Find where the given text appears and provide that cell's center as (X, Y) coordinate. 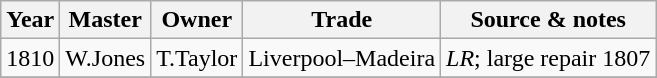
Source & notes (548, 20)
T.Taylor (197, 58)
Year (30, 20)
LR; large repair 1807 (548, 58)
Trade (342, 20)
Master (106, 20)
Owner (197, 20)
W.Jones (106, 58)
Liverpool–Madeira (342, 58)
1810 (30, 58)
